Scan for the cell matching the given text and deliver its [x, y] coordinate at center. 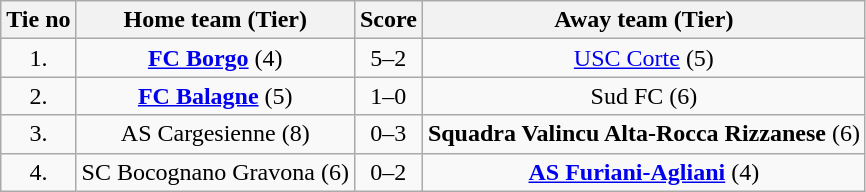
Score [388, 20]
AS Furiani-Agliani (4) [644, 172]
FC Balagne (5) [215, 96]
USC Corte (5) [644, 58]
Home team (Tier) [215, 20]
SC Bocognano Gravona (6) [215, 172]
Tie no [38, 20]
Squadra Valincu Alta-Rocca Rizzanese (6) [644, 134]
0–2 [388, 172]
1. [38, 58]
3. [38, 134]
Away team (Tier) [644, 20]
5–2 [388, 58]
FC Borgo (4) [215, 58]
1–0 [388, 96]
4. [38, 172]
2. [38, 96]
Sud FC (6) [644, 96]
AS Cargesienne (8) [215, 134]
0–3 [388, 134]
